Detect which cell encompasses the target text, then output its (x, y) center coordinate. 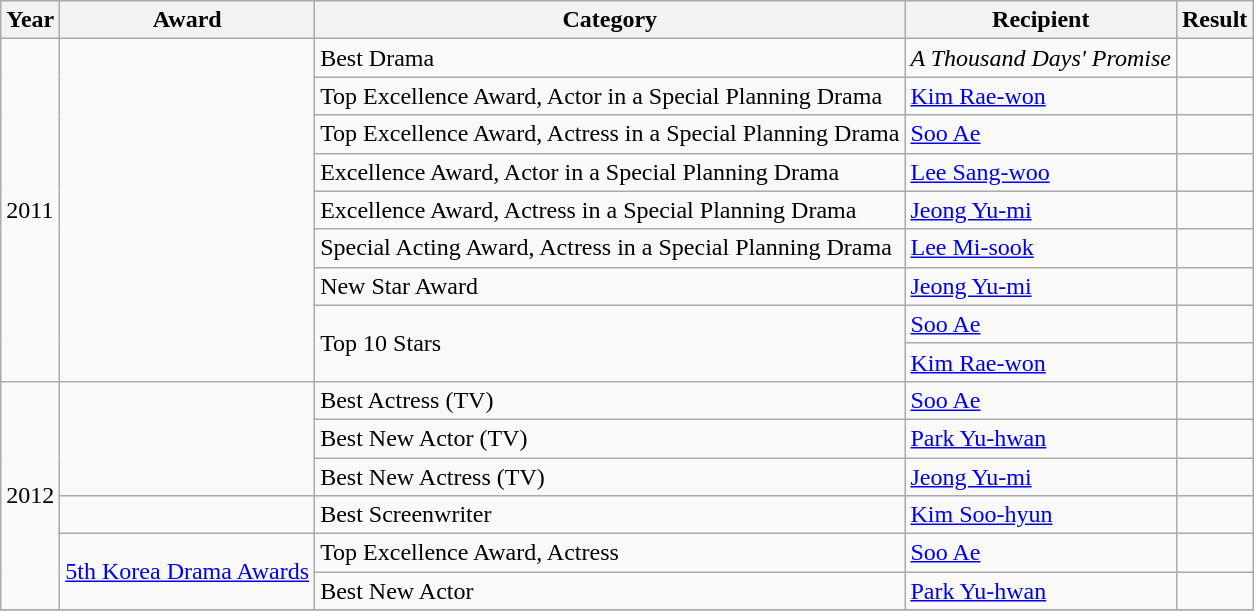
Kim Soo-hyun (1041, 515)
5th Korea Drama Awards (188, 572)
Top Excellence Award, Actress in a Special Planning Drama (610, 134)
Best Actress (TV) (610, 400)
A Thousand Days' Promise (1041, 58)
Category (610, 20)
Best New Actor (TV) (610, 438)
Lee Sang-woo (1041, 172)
Top Excellence Award, Actor in a Special Planning Drama (610, 96)
Award (188, 20)
Recipient (1041, 20)
Best Drama (610, 58)
Special Acting Award, Actress in a Special Planning Drama (610, 248)
Lee Mi-sook (1041, 248)
Top 10 Stars (610, 343)
Best New Actress (TV) (610, 477)
2011 (30, 210)
2012 (30, 495)
Top Excellence Award, Actress (610, 553)
Year (30, 20)
New Star Award (610, 286)
Best New Actor (610, 591)
Excellence Award, Actress in a Special Planning Drama (610, 210)
Result (1214, 20)
Best Screenwriter (610, 515)
Excellence Award, Actor in a Special Planning Drama (610, 172)
